For the text-containing cell, return its midpoint in [X, Y] coordinate format. 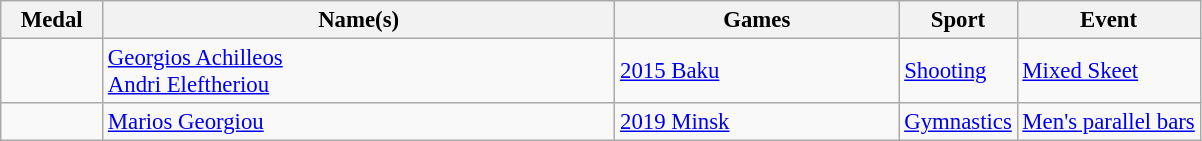
Event [1108, 20]
Games [757, 20]
Name(s) [359, 20]
Men's parallel bars [1108, 122]
Mixed Skeet [1108, 72]
Medal [52, 20]
2015 Baku [757, 72]
Shooting [958, 72]
2019 Minsk [757, 122]
Sport [958, 20]
Georgios AchilleosAndri Eleftheriou [359, 72]
Gymnastics [958, 122]
Marios Georgiou [359, 122]
